Determine the (x, y) coordinate at the center of the cell enclosing the given text.  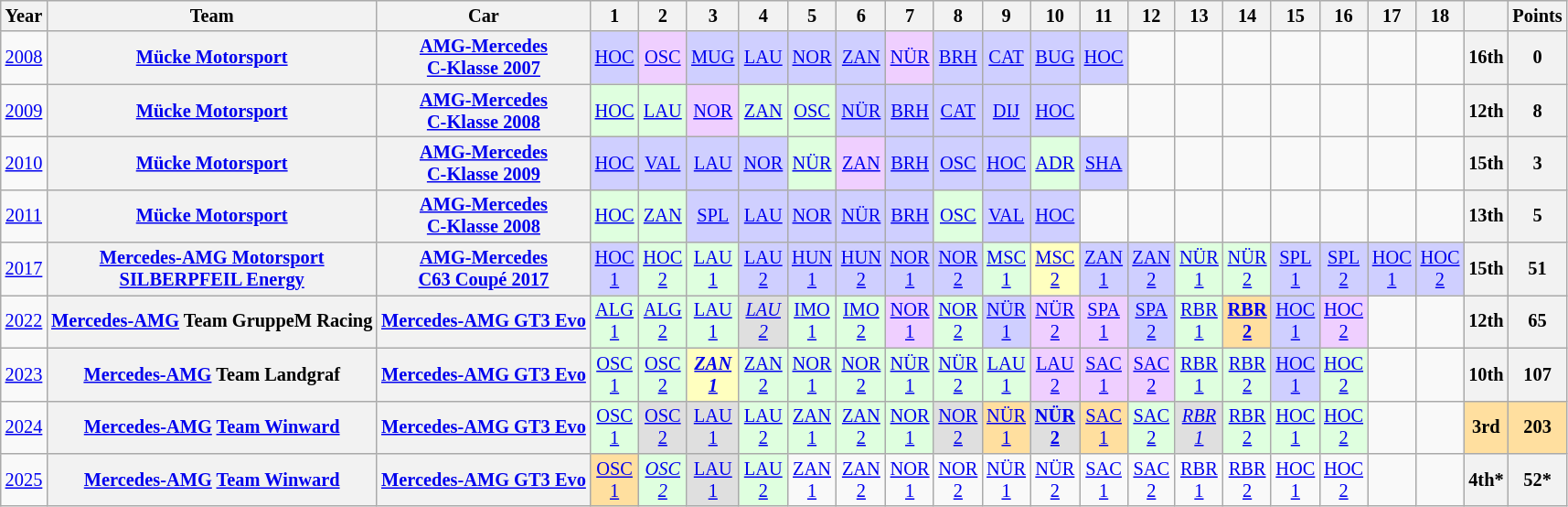
2023 (24, 374)
1 (614, 16)
107 (1538, 374)
9 (1006, 16)
6 (861, 16)
16th (1486, 58)
SPL2 (1344, 269)
SPA1 (1104, 321)
10 (1055, 16)
14 (1247, 16)
SPL (713, 216)
10th (1486, 374)
Mercedes-AMG Team GruppeM Racing (212, 321)
IMO1 (812, 321)
4th* (1486, 480)
AMG-MercedesC-Klasse 2007 (484, 58)
AMG-MercedesC63 Coupé 2017 (484, 269)
2009 (24, 111)
Points (1538, 16)
HUN2 (861, 269)
3rd (1486, 427)
2 (662, 16)
0 (1538, 58)
HUN1 (812, 269)
IMO2 (861, 321)
BUG (1055, 58)
65 (1538, 321)
2022 (24, 321)
11 (1104, 16)
2024 (24, 427)
ALG2 (662, 321)
7 (911, 16)
2010 (24, 163)
18 (1441, 16)
203 (1538, 427)
SHA (1104, 163)
15 (1295, 16)
Team (212, 16)
17 (1392, 16)
2008 (24, 58)
13 (1200, 16)
MUG (713, 58)
51 (1538, 269)
13th (1486, 216)
MSC1 (1006, 269)
ALG1 (614, 321)
2025 (24, 480)
4 (763, 16)
ADR (1055, 163)
Mercedes-AMG MotorsportSILBERPFEIL Energy (212, 269)
2011 (24, 216)
SPL1 (1295, 269)
DIJ (1006, 111)
2017 (24, 269)
52* (1538, 480)
AMG-MercedesC-Klasse 2009 (484, 163)
SPA2 (1151, 321)
MSC2 (1055, 269)
Mercedes-AMG Team Landgraf (212, 374)
Car (484, 16)
Year (24, 16)
16 (1344, 16)
12 (1151, 16)
